Identify which cell holds the provided text, then report its [X, Y] central coordinate. 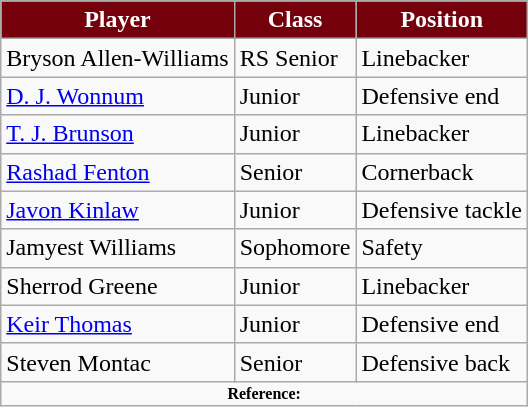
Sophomore [295, 248]
Defensive back [442, 362]
RS Senior [295, 58]
Player [118, 20]
Rashad Fenton [118, 172]
Cornerback [442, 172]
Javon Kinlaw [118, 210]
Class [295, 20]
Sherrod Greene [118, 286]
Safety [442, 248]
Steven Montac [118, 362]
Keir Thomas [118, 324]
Reference: [264, 393]
D. J. Wonnum [118, 96]
Jamyest Williams [118, 248]
Position [442, 20]
Bryson Allen-Williams [118, 58]
T. J. Brunson [118, 134]
Defensive tackle [442, 210]
